Output the [X, Y] coordinate of the center of the cell containing the given text.  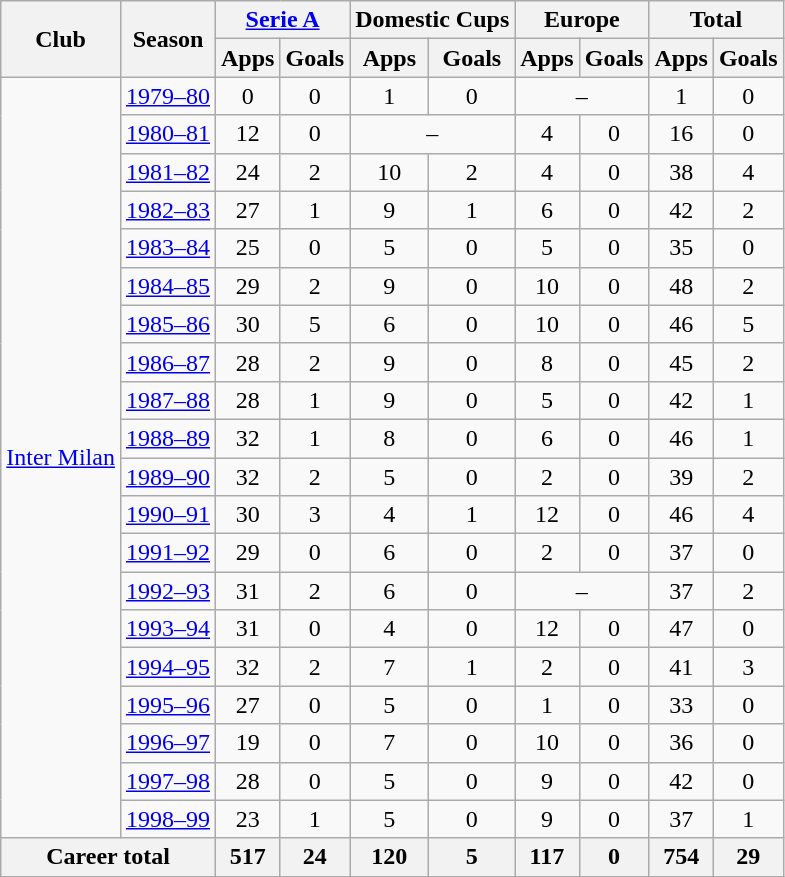
1981–82 [168, 172]
39 [681, 477]
48 [681, 286]
120 [390, 857]
1986–87 [168, 362]
1982–83 [168, 210]
1985–86 [168, 324]
1995–96 [168, 705]
1979–80 [168, 96]
41 [681, 667]
117 [547, 857]
36 [681, 743]
1994–95 [168, 667]
Serie A [283, 20]
38 [681, 172]
25 [248, 248]
19 [248, 743]
1988–89 [168, 438]
35 [681, 248]
33 [681, 705]
45 [681, 362]
1990–91 [168, 515]
Career total [108, 857]
517 [248, 857]
1989–90 [168, 477]
Season [168, 39]
1983–84 [168, 248]
47 [681, 629]
1993–94 [168, 629]
1987–88 [168, 400]
1996–97 [168, 743]
Total [716, 20]
754 [681, 857]
1980–81 [168, 134]
1992–93 [168, 591]
Europe [582, 20]
1998–99 [168, 819]
Club [61, 39]
1991–92 [168, 553]
1984–85 [168, 286]
Inter Milan [61, 458]
1997–98 [168, 781]
16 [681, 134]
Domestic Cups [432, 20]
23 [248, 819]
